Search for the cell housing the specified text and yield its [X, Y] center coordinate. 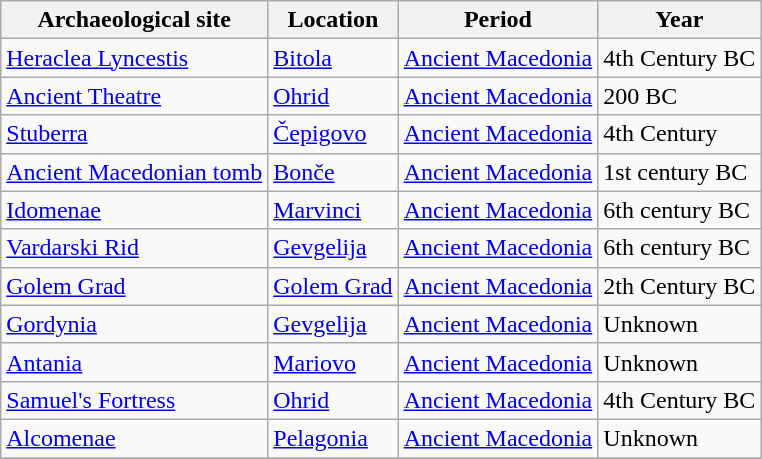
Bitola [333, 58]
Archaeological site [134, 20]
2th Century BC [680, 286]
4th Century [680, 134]
Ancient Theatre [134, 96]
Marvinci [333, 210]
Bonče [333, 172]
Year [680, 20]
Location [333, 20]
200 BC [680, 96]
Mariovo [333, 362]
Period [498, 20]
Vardarski Rid [134, 248]
Ancient Macedonian tomb [134, 172]
Čepigovo [333, 134]
Gordynia [134, 324]
Idomenae [134, 210]
Antania [134, 362]
Stuberra [134, 134]
Samuel's Fortress [134, 400]
Pelagonia [333, 438]
1st century BC [680, 172]
Alcomenae [134, 438]
Heraclea Lyncestis [134, 58]
